Determine the (x, y) coordinate at the center of the cell enclosing the given text.  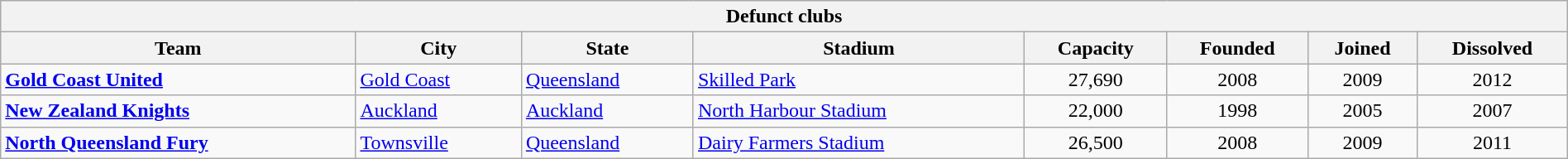
Team (179, 48)
Stadium (858, 48)
22,000 (1096, 111)
Townsville (438, 142)
27,690 (1096, 79)
Gold Coast United (179, 79)
Gold Coast (438, 79)
2007 (1493, 111)
26,500 (1096, 142)
Defunct clubs (784, 17)
Capacity (1096, 48)
Dairy Farmers Stadium (858, 142)
2012 (1493, 79)
City (438, 48)
Dissolved (1493, 48)
North Queensland Fury (179, 142)
Skilled Park (858, 79)
2005 (1362, 111)
Joined (1362, 48)
State (607, 48)
North Harbour Stadium (858, 111)
New Zealand Knights (179, 111)
2011 (1493, 142)
1998 (1237, 111)
Founded (1237, 48)
